For the text-containing cell, return its midpoint in [x, y] coordinate format. 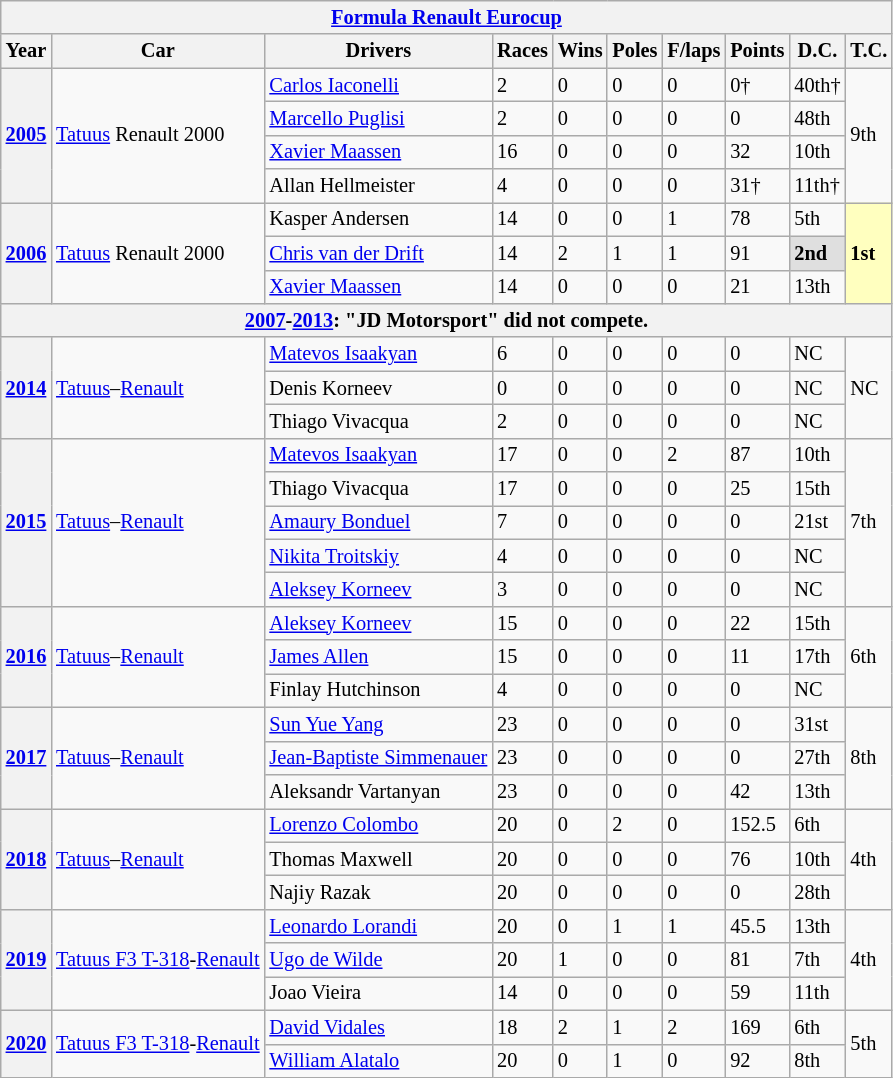
Nikita Troitskiy [378, 556]
3 [522, 589]
27th [817, 758]
Jean-Baptiste Simmenauer [378, 758]
21st [817, 522]
2006 [26, 252]
48th [817, 118]
Amaury Bonduel [378, 522]
31st [817, 724]
Marcello Puglisi [378, 118]
81 [757, 960]
William Alatalo [378, 1061]
32 [757, 152]
78 [757, 219]
40th† [817, 85]
Najiy Razak [378, 892]
Wins [580, 51]
11 [757, 657]
2nd [817, 253]
31† [757, 186]
2015 [26, 522]
7 [522, 522]
169 [757, 1027]
152.5 [757, 825]
6 [522, 354]
Car [158, 51]
Joao Vieira [378, 993]
Denis Korneev [378, 388]
91 [757, 253]
F/laps [694, 51]
22 [757, 623]
T.C. [868, 51]
Ugo de Wilde [378, 960]
2016 [26, 656]
9th [868, 136]
28th [817, 892]
Leonardo Lorandi [378, 926]
87 [757, 455]
Finlay Hutchinson [378, 690]
Formula Renault Eurocup [446, 17]
Lorenzo Colombo [378, 825]
Drivers [378, 51]
16 [522, 152]
2018 [26, 858]
Year [26, 51]
2014 [26, 388]
11th† [817, 186]
25 [757, 489]
42 [757, 791]
James Allen [378, 657]
0† [757, 85]
2020 [26, 1044]
Allan Hellmeister [378, 186]
59 [757, 993]
Sun Yue Yang [378, 724]
2007-2013: "JD Motorsport" did not compete. [446, 320]
2017 [26, 758]
45.5 [757, 926]
17th [817, 657]
Chris van der Drift [378, 253]
18 [522, 1027]
2019 [26, 960]
76 [757, 859]
Points [757, 51]
21 [757, 287]
2005 [26, 136]
D.C. [817, 51]
Poles [634, 51]
David Vidales [378, 1027]
Kasper Andersen [378, 219]
Races [522, 51]
Thomas Maxwell [378, 859]
Aleksandr Vartanyan [378, 791]
Carlos Iaconelli [378, 85]
92 [757, 1061]
11th [817, 993]
1st [868, 252]
